Provide the (X, Y) coordinate of the cell's center where the given text is located.  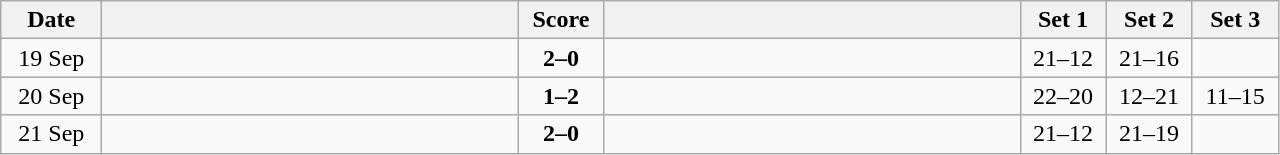
12–21 (1149, 96)
Set 3 (1235, 20)
21–19 (1149, 134)
Set 1 (1063, 20)
21–16 (1149, 58)
Date (52, 20)
19 Sep (52, 58)
20 Sep (52, 96)
21 Sep (52, 134)
Set 2 (1149, 20)
11–15 (1235, 96)
Score (561, 20)
22–20 (1063, 96)
1–2 (561, 96)
